For the text-containing cell, return its midpoint in [x, y] coordinate format. 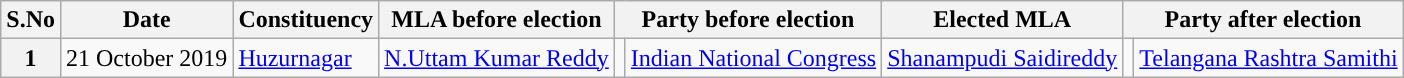
MLA before election [497, 20]
N.Uttam Kumar Reddy [497, 58]
Party before election [748, 20]
Telangana Rashtra Samithi [1268, 58]
21 October 2019 [146, 58]
1 [31, 58]
Party after election [1263, 20]
Huzurnagar [306, 58]
Indian National Congress [753, 58]
Elected MLA [1002, 20]
S.No [31, 20]
Constituency [306, 20]
Shanampudi Saidireddy [1002, 58]
Date [146, 20]
